Pinpoint the cell where the given text exists, returning its [X, Y] midpoint coordinate. 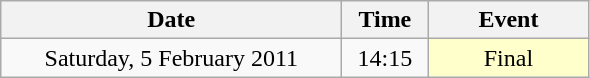
Time [385, 20]
Saturday, 5 February 2011 [172, 58]
14:15 [385, 58]
Event [508, 20]
Date [172, 20]
Final [508, 58]
